Determine the (x, y) coordinate at the center of the cell enclosing the given text.  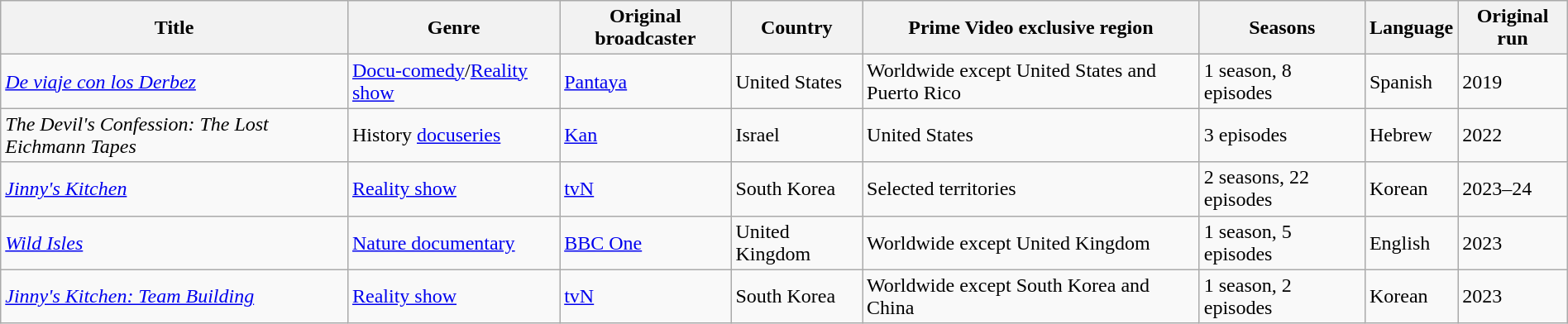
Seasons (1282, 28)
Original broadcaster (645, 28)
3 episodes (1282, 136)
Wild Isles (174, 243)
Original run (1513, 28)
Docu-comedy/Reality show (453, 81)
2023–24 (1513, 188)
Selected territories (1031, 188)
Country (797, 28)
1 season, 5 episodes (1282, 243)
2 seasons, 22 episodes (1282, 188)
Genre (453, 28)
History docuseries (453, 136)
Jinny's Kitchen: Team Building (174, 296)
Pantaya (645, 81)
English (1411, 243)
2022 (1513, 136)
United Kingdom (797, 243)
1 season, 2 episodes (1282, 296)
Nature documentary (453, 243)
Prime Video exclusive region (1031, 28)
2019 (1513, 81)
Title (174, 28)
The Devil's Confession: The Lost Eichmann Tapes (174, 136)
Hebrew (1411, 136)
1 season, 8 episodes (1282, 81)
Worldwide except United States and Puerto Rico (1031, 81)
Israel (797, 136)
Worldwide except United Kingdom (1031, 243)
Kan (645, 136)
De viaje con los Derbez (174, 81)
BBC One (645, 243)
Worldwide except South Korea and China (1031, 296)
Jinny's Kitchen (174, 188)
Spanish (1411, 81)
Language (1411, 28)
